Determine the [x, y] coordinate at the center of the cell enclosing the given text.  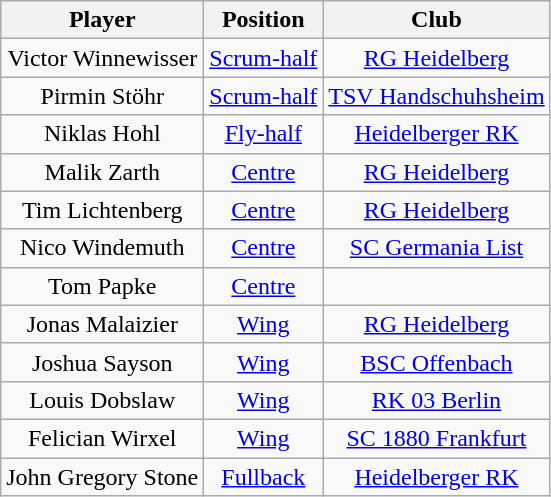
Club [436, 20]
RK 03 Berlin [436, 400]
Fullback [264, 477]
Jonas Malaizier [102, 324]
Fly-half [264, 134]
Joshua Sayson [102, 362]
Victor Winnewisser [102, 58]
Malik Zarth [102, 172]
Felician Wirxel [102, 438]
Louis Dobslaw [102, 400]
Niklas Hohl [102, 134]
Player [102, 20]
Position [264, 20]
TSV Handschuhsheim [436, 96]
John Gregory Stone [102, 477]
BSC Offenbach [436, 362]
Nico Windemuth [102, 248]
SC 1880 Frankfurt [436, 438]
SC Germania List [436, 248]
Pirmin Stöhr [102, 96]
Tom Papke [102, 286]
Tim Lichtenberg [102, 210]
